Determine the [x, y] coordinate at the center of the cell enclosing the given text.  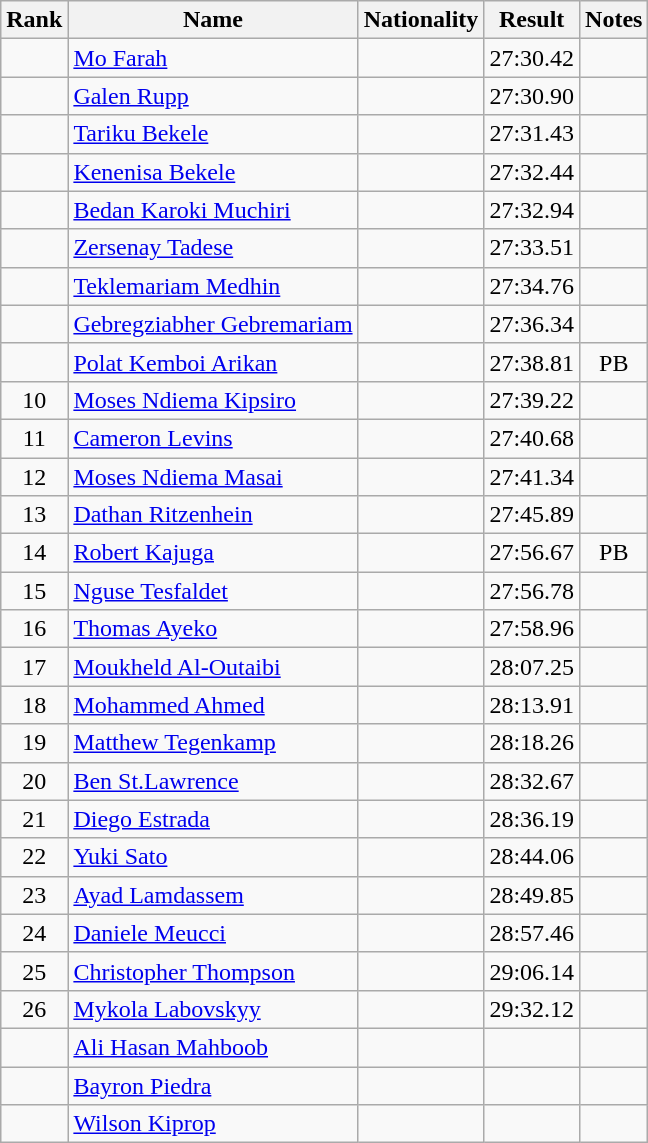
Mykola Labovskyy [213, 1009]
12 [34, 477]
Gebregziabher Gebremariam [213, 324]
27:32.94 [532, 210]
14 [34, 553]
Name [213, 20]
Moses Ndiema Masai [213, 477]
27:45.89 [532, 515]
27:34.76 [532, 286]
27:40.68 [532, 438]
Bayron Piedra [213, 1085]
26 [34, 1009]
16 [34, 629]
Mohammed Ahmed [213, 705]
27:56.78 [532, 591]
Zersenay Tadese [213, 248]
Polat Kemboi Arikan [213, 362]
28:07.25 [532, 667]
27:30.42 [532, 58]
Ali Hasan Mahboob [213, 1047]
Dathan Ritzenhein [213, 515]
Cameron Levins [213, 438]
Yuki Sato [213, 857]
10 [34, 400]
Moukheld Al-Outaibi [213, 667]
27:39.22 [532, 400]
Nguse Tesfaldet [213, 591]
27:30.90 [532, 96]
18 [34, 705]
Tariku Bekele [213, 134]
25 [34, 971]
Teklemariam Medhin [213, 286]
11 [34, 438]
27:56.67 [532, 553]
Galen Rupp [213, 96]
24 [34, 933]
Notes [614, 20]
Thomas Ayeko [213, 629]
29:32.12 [532, 1009]
28:57.46 [532, 933]
28:49.85 [532, 895]
27:38.81 [532, 362]
Bedan Karoki Muchiri [213, 210]
Daniele Meucci [213, 933]
Ben St.Lawrence [213, 781]
Christopher Thompson [213, 971]
23 [34, 895]
29:06.14 [532, 971]
22 [34, 857]
Result [532, 20]
Nationality [421, 20]
15 [34, 591]
28:13.91 [532, 705]
28:44.06 [532, 857]
Kenenisa Bekele [213, 172]
Rank [34, 20]
Wilson Kiprop [213, 1124]
27:36.34 [532, 324]
20 [34, 781]
27:32.44 [532, 172]
13 [34, 515]
28:32.67 [532, 781]
19 [34, 743]
21 [34, 819]
17 [34, 667]
28:36.19 [532, 819]
Diego Estrada [213, 819]
Ayad Lamdassem [213, 895]
28:18.26 [532, 743]
27:31.43 [532, 134]
27:58.96 [532, 629]
27:33.51 [532, 248]
Robert Kajuga [213, 553]
Matthew Tegenkamp [213, 743]
Mo Farah [213, 58]
27:41.34 [532, 477]
Moses Ndiema Kipsiro [213, 400]
